Detect which cell encompasses the target text, then output its (x, y) center coordinate. 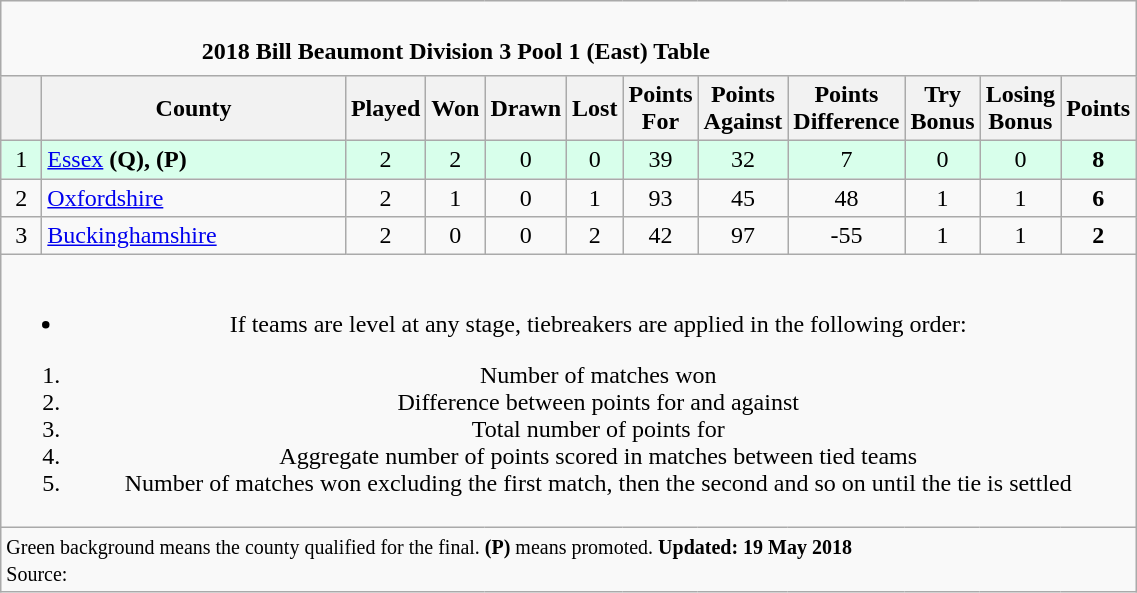
County (194, 108)
Buckinghamshire (194, 236)
Played (385, 108)
Losing Bonus (1020, 108)
7 (846, 159)
6 (1098, 197)
3 (22, 236)
Essex (Q), (P) (194, 159)
32 (743, 159)
Oxfordshire (194, 197)
-55 (846, 236)
Drawn (526, 108)
Points For (660, 108)
Won (456, 108)
48 (846, 197)
42 (660, 236)
Points Against (743, 108)
Points Difference (846, 108)
Try Bonus (942, 108)
93 (660, 197)
97 (743, 236)
45 (743, 197)
8 (1098, 159)
39 (660, 159)
Green background means the county qualified for the final. (P) means promoted. Updated: 19 May 2018Source: (568, 560)
Lost (595, 108)
Points (1098, 108)
